Pinpoint the cell where the given text exists, returning its [X, Y] midpoint coordinate. 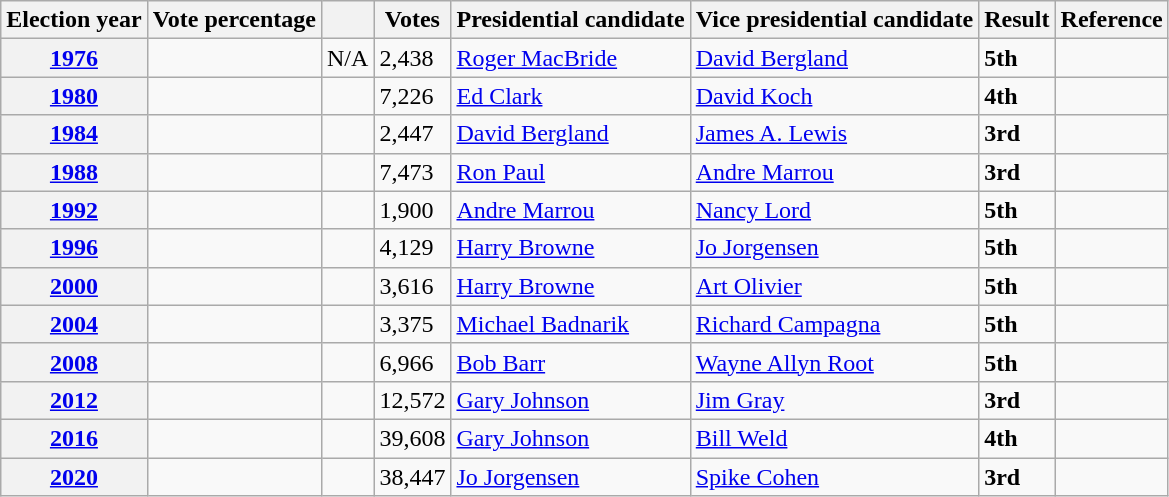
6,966 [412, 362]
Reference [1112, 20]
2008 [74, 362]
Nancy Lord [834, 210]
Result [1017, 20]
7,226 [412, 96]
38,447 [412, 477]
Spike Cohen [834, 477]
39,608 [412, 438]
Michael Badnarik [570, 324]
N/A [347, 58]
4,129 [412, 248]
2012 [74, 400]
Bob Barr [570, 362]
David Koch [834, 96]
3,616 [412, 286]
Vote percentage [234, 20]
1996 [74, 248]
1984 [74, 134]
Presidential candidate [570, 20]
2,438 [412, 58]
Ron Paul [570, 172]
James A. Lewis [834, 134]
Jim Gray [834, 400]
2020 [74, 477]
Vice presidential candidate [834, 20]
1988 [74, 172]
2016 [74, 438]
1992 [74, 210]
2004 [74, 324]
1976 [74, 58]
Votes [412, 20]
Richard Campagna [834, 324]
2,447 [412, 134]
Roger MacBride [570, 58]
1980 [74, 96]
Art Olivier [834, 286]
Wayne Allyn Root [834, 362]
12,572 [412, 400]
7,473 [412, 172]
2000 [74, 286]
Election year [74, 20]
Ed Clark [570, 96]
3,375 [412, 324]
Bill Weld [834, 438]
1,900 [412, 210]
